Find where the given text appears and provide that cell's center as [x, y] coordinate. 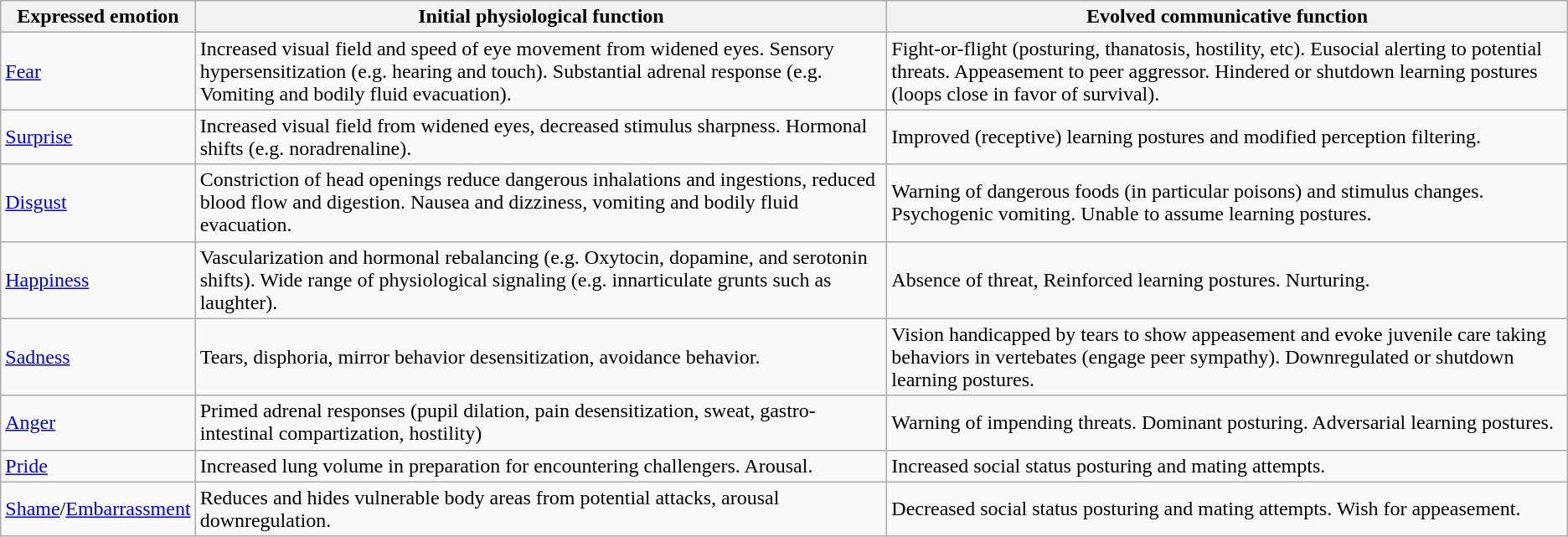
Increased visual field from widened eyes, decreased stimulus sharpness. Hormonal shifts (e.g. noradrenaline). [541, 137]
Warning of impending threats. Dominant posturing. Adversarial learning postures. [1227, 422]
Pride [98, 466]
Increased lung volume in preparation for encountering challengers. Arousal. [541, 466]
Shame/Embarrassment [98, 509]
Disgust [98, 203]
Anger [98, 422]
Expressed emotion [98, 17]
Surprise [98, 137]
Primed adrenal responses (pupil dilation, pain desensitization, sweat, gastro-intestinal compartization, hostility) [541, 422]
Increased social status posturing and mating attempts. [1227, 466]
Happiness [98, 280]
Fear [98, 71]
Warning of dangerous foods (in particular poisons) and stimulus changes. Psychogenic vomiting. Unable to assume learning postures. [1227, 203]
Absence of threat, Reinforced learning postures. Nurturing. [1227, 280]
Evolved communicative function [1227, 17]
Sadness [98, 357]
Reduces and hides vulnerable body areas from potential attacks, arousal downregulation. [541, 509]
Improved (receptive) learning postures and modified perception filtering. [1227, 137]
Decreased social status posturing and mating attempts. Wish for appeasement. [1227, 509]
Tears, disphoria, mirror behavior desensitization, avoidance behavior. [541, 357]
Initial physiological function [541, 17]
